Search for the cell housing the specified text and yield its (X, Y) center coordinate. 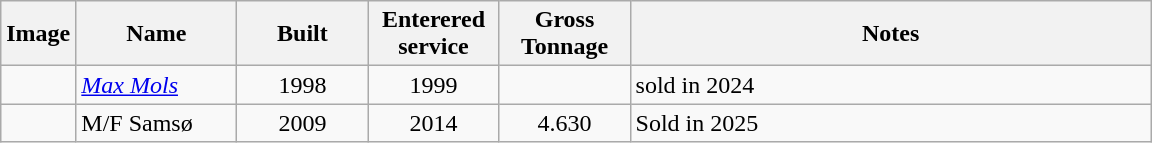
Built (302, 34)
1999 (434, 85)
4.630 (564, 123)
M/F Samsø (156, 123)
Notes (890, 34)
Sold in 2025 (890, 123)
1998 (302, 85)
2014 (434, 123)
Name (156, 34)
2009 (302, 123)
sold in 2024 (890, 85)
Max Mols (156, 85)
Image (38, 34)
Enterered service (434, 34)
Gross Tonnage (564, 34)
